From the cell containing the given text, extract its center point as (X, Y) coordinate. 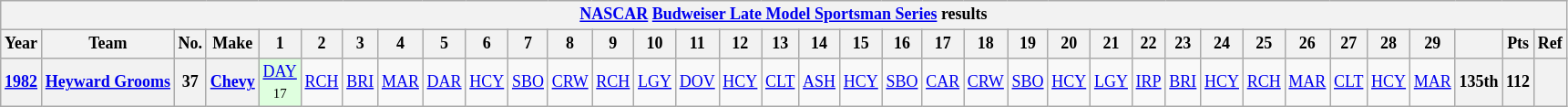
18 (986, 44)
17 (943, 44)
IRP (1148, 82)
11 (697, 44)
8 (570, 44)
3 (361, 44)
Ref (1550, 44)
37 (190, 82)
4 (401, 44)
NASCAR Budweiser Late Model Sportsman Series results (784, 15)
13 (780, 44)
6 (487, 44)
Pts (1518, 44)
12 (740, 44)
5 (445, 44)
DAR (445, 82)
27 (1348, 44)
20 (1070, 44)
26 (1307, 44)
19 (1028, 44)
29 (1432, 44)
Team (108, 44)
25 (1264, 44)
9 (613, 44)
28 (1389, 44)
Year (22, 44)
1 (280, 44)
23 (1183, 44)
DOV (697, 82)
No. (190, 44)
1982 (22, 82)
10 (655, 44)
Chevy (232, 82)
CAR (943, 82)
15 (860, 44)
Make (232, 44)
7 (528, 44)
112 (1518, 82)
Heyward Grooms (108, 82)
DAY17 (280, 82)
22 (1148, 44)
24 (1223, 44)
16 (902, 44)
135th (1479, 82)
14 (820, 44)
ASH (820, 82)
2 (322, 44)
21 (1112, 44)
